Scan for the cell matching the given text and deliver its [X, Y] coordinate at center. 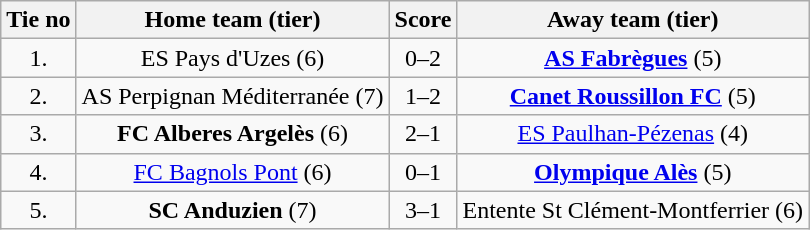
5. [38, 210]
Tie no [38, 20]
Score [423, 20]
Home team (tier) [232, 20]
AS Perpignan Méditerranée (7) [232, 96]
AS Fabrègues (5) [633, 58]
2–1 [423, 134]
Olympique Alès (5) [633, 172]
1. [38, 58]
Entente St Clément-Montferrier (6) [633, 210]
1–2 [423, 96]
SC Anduzien (7) [232, 210]
4. [38, 172]
ES Pays d'Uzes (6) [232, 58]
0–2 [423, 58]
ES Paulhan-Pézenas (4) [633, 134]
FC Alberes Argelès (6) [232, 134]
2. [38, 96]
3. [38, 134]
0–1 [423, 172]
Away team (tier) [633, 20]
Canet Roussillon FC (5) [633, 96]
3–1 [423, 210]
FC Bagnols Pont (6) [232, 172]
